Scan for the cell matching the given text and deliver its [X, Y] coordinate at center. 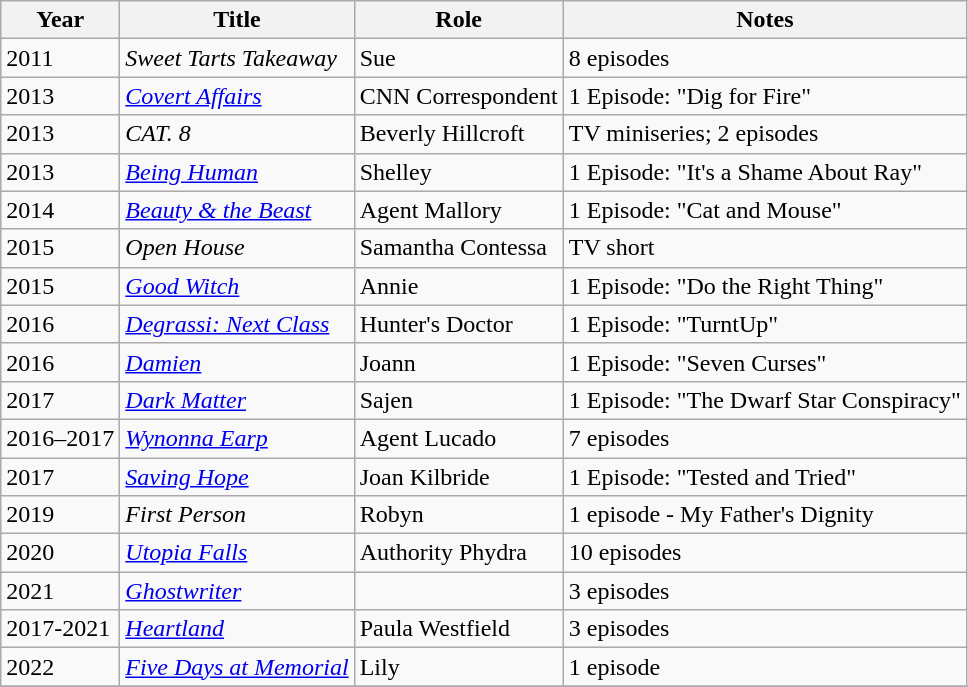
1 Episode: "TurntUp" [764, 324]
Utopia Falls [237, 553]
2021 [60, 591]
Beverly Hillcroft [458, 134]
1 Episode: "The Dwarf Star Conspiracy" [764, 400]
2020 [60, 553]
Role [458, 20]
Authority Phydra [458, 553]
First Person [237, 515]
Saving Hope [237, 477]
2016–2017 [60, 438]
Beauty & the Beast [237, 210]
1 Episode: "Do the Right Thing" [764, 286]
Agent Mallory [458, 210]
CAT. 8 [237, 134]
Wynonna Earp [237, 438]
Open House [237, 248]
1 Episode: "Dig for Fire" [764, 96]
Annie [458, 286]
Notes [764, 20]
2017-2021 [60, 629]
2014 [60, 210]
Shelley [458, 172]
2019 [60, 515]
Ghostwriter [237, 591]
2022 [60, 667]
Title [237, 20]
TV miniseries; 2 episodes [764, 134]
Sweet Tarts Takeaway [237, 58]
1 Episode: "Seven Curses" [764, 362]
Sue [458, 58]
8 episodes [764, 58]
Paula Westfield [458, 629]
Hunter's Doctor [458, 324]
1 Episode: "It's a Shame About Ray" [764, 172]
CNN Correspondent [458, 96]
Year [60, 20]
Sajen [458, 400]
Covert Affairs [237, 96]
2011 [60, 58]
1 episode - My Father's Dignity [764, 515]
Five Days at Memorial [237, 667]
Heartland [237, 629]
Samantha Contessa [458, 248]
Damien [237, 362]
Joan Kilbride [458, 477]
Agent Lucado [458, 438]
TV short [764, 248]
Robyn [458, 515]
Joann [458, 362]
Being Human [237, 172]
7 episodes [764, 438]
1 episode [764, 667]
Degrassi: Next Class [237, 324]
10 episodes [764, 553]
Lily [458, 667]
Dark Matter [237, 400]
1 Episode: "Cat and Mouse" [764, 210]
Good Witch [237, 286]
1 Episode: "Tested and Tried" [764, 477]
